Identify which cell holds the provided text, then report its (x, y) central coordinate. 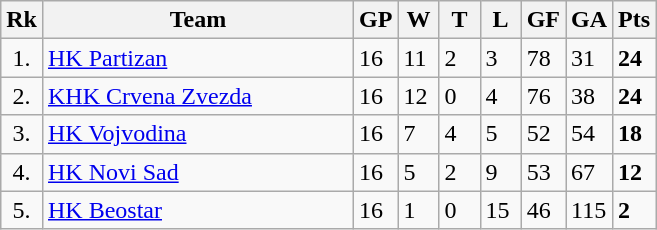
Team (198, 20)
HK Novi Sad (198, 172)
1. (22, 58)
11 (418, 58)
3. (22, 134)
Rk (22, 20)
54 (590, 134)
18 (634, 134)
115 (590, 210)
W (418, 20)
GF (543, 20)
GA (590, 20)
4. (22, 172)
53 (543, 172)
52 (543, 134)
KHK Crvena Zvezda (198, 96)
HK Partizan (198, 58)
HK Vojvodina (198, 134)
1 (418, 210)
5. (22, 210)
76 (543, 96)
T (460, 20)
L (500, 20)
46 (543, 210)
78 (543, 58)
38 (590, 96)
67 (590, 172)
15 (500, 210)
7 (418, 134)
HK Beostar (198, 210)
GP (376, 20)
Pts (634, 20)
2. (22, 96)
31 (590, 58)
3 (500, 58)
9 (500, 172)
